Return the [X, Y] coordinate for the center point of the cell that contains the specified text.  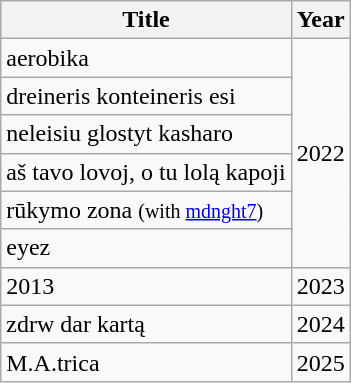
Year [320, 20]
dreineris konteineris esi [146, 96]
aš tavo lovoj, o tu lolą kapoji [146, 172]
zdrw dar kartą [146, 324]
2025 [320, 362]
aerobika [146, 58]
eyez [146, 248]
2022 [320, 153]
2023 [320, 286]
rūkymo zona (with mdnght7) [146, 210]
M.A.trica [146, 362]
neleisiu glostyt kasharo [146, 134]
Title [146, 20]
2013 [146, 286]
2024 [320, 324]
